Return the (x, y) coordinate for the center point of the cell that contains the specified text.  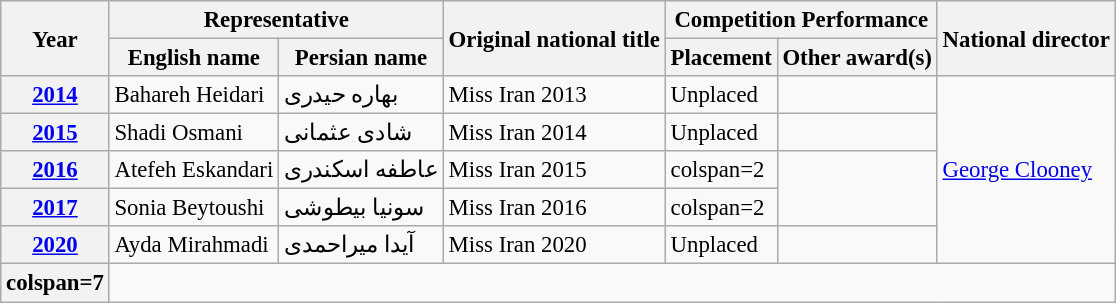
colspan=7 (55, 283)
Miss Iran 2014 (554, 133)
Ayda Mirahmadi (194, 245)
Miss Iran 2020 (554, 245)
2020 (55, 245)
Miss Iran 2016 (554, 208)
Persian name (362, 58)
Original national title (554, 38)
English name (194, 58)
Shadi Osmani (194, 133)
Bahareh Heidari (194, 95)
Sonia Beytoushi (194, 208)
سونیا بیطوشی (362, 208)
Placement (721, 58)
2015 (55, 133)
Competition Performance (801, 20)
George Clooney (1026, 170)
آیدا میراحمدی (362, 245)
2017 (55, 208)
2016 (55, 170)
Atefeh Eskandari (194, 170)
Year (55, 38)
عاطفه اسکندری (362, 170)
National director (1026, 38)
Representative (276, 20)
Miss Iran 2013 (554, 95)
2014 (55, 95)
بهاره حیدری (362, 95)
Other award(s) (857, 58)
Miss Iran 2015 (554, 170)
شادی عثمانی (362, 133)
